For the text-containing cell, return its midpoint in (X, Y) coordinate format. 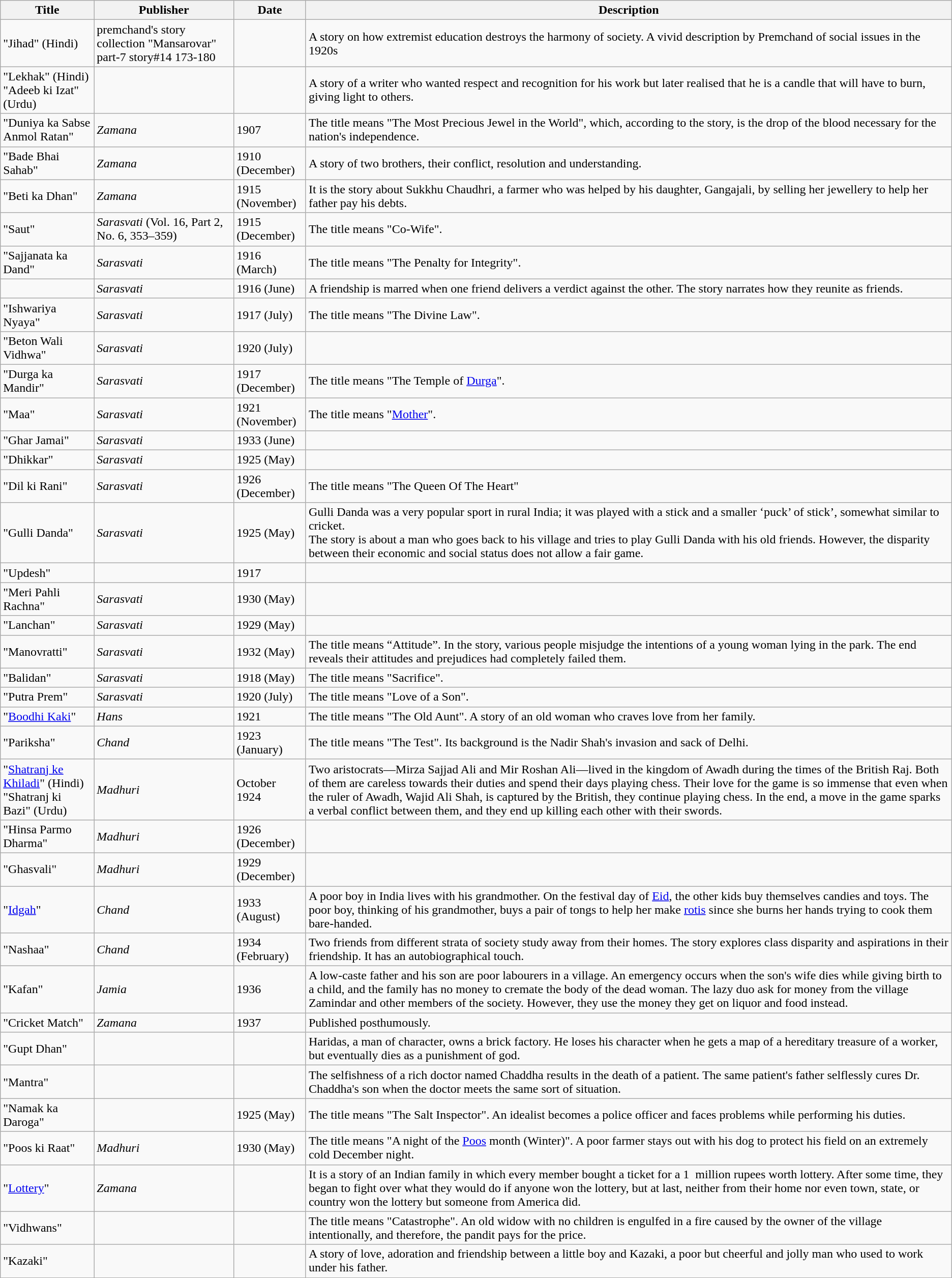
1921 (November) (270, 414)
October 1924 (270, 790)
The title means "Co-Wife". (629, 229)
Hans (164, 716)
It is the story about Sukkhu Chaudhri, a farmer who was helped by his daughter, Gangajali, by selling her jewellery to help her father pay his debts. (629, 196)
1929 (December) (270, 869)
Jamia (164, 990)
Publisher (164, 10)
1907 (270, 130)
A story on how extremist education destroys the harmony of society. A vivid description by Premchand of social issues in the 1920s (629, 43)
Title (47, 10)
1932 (May) (270, 651)
1910 (December) (270, 163)
1917 (July) (270, 314)
"Vidhwans" (47, 1228)
"Hinsa Parmo Dharma" (47, 836)
Published posthumously. (629, 1023)
1916 (June) (270, 288)
1921 (270, 716)
"Dhikkar" (47, 460)
1937 (270, 1023)
"Updesh" (47, 573)
"Meri Pahli Rachna" (47, 599)
A story of two brothers, their conflict, resolution and understanding. (629, 163)
1936 (270, 990)
"Lekhak" (Hindi)"Adeeb ki Izat" (Urdu) (47, 90)
"Beti ka Dhan" (47, 196)
"Idgah" (47, 910)
"Kazaki" (47, 1261)
"Maa" (47, 414)
"Nashaa" (47, 949)
The title means "The Queen Of The Heart" (629, 486)
1933 (June) (270, 441)
"Namak ka Daroga" (47, 1115)
The title means "Love of a Son". (629, 697)
The title means "The Test". Its background is the Nadir Shah's invasion and sack of Delhi. (629, 743)
"Saut" (47, 229)
"Durga ka Mandir" (47, 381)
A story of love, adoration and friendship between a little boy and Kazaki, a poor but cheerful and jolly man who used to work under his father. (629, 1261)
"Poos ki Raat" (47, 1148)
"Dil ki Rani" (47, 486)
"Gulli Danda" (47, 533)
"Ishwariya Nyaya" (47, 314)
Sarasvati (Vol. 16, Part 2, No. 6, 353–359) (164, 229)
"Balidan" (47, 678)
"Duniya ka Sabse Anmol Ratan" (47, 130)
The title means "Sacrifice". (629, 678)
The title means "A night of the Poos month (Winter)". A poor farmer stays out with his dog to protect his field on an extremely cold December night. (629, 1148)
1934 (February) (270, 949)
"Gupt Dhan" (47, 1049)
1929 (May) (270, 625)
"Shatranj ke Khiladi" (Hindi)"Shatranj ki Bazi" (Urdu) (47, 790)
1933 (August) (270, 910)
The title means "The Temple of Durga". (629, 381)
1915 (November) (270, 196)
"Jihad" (Hindi) (47, 43)
"Ghasvali" (47, 869)
"Boodhi Kaki" (47, 716)
1915 (December) (270, 229)
1918 (May) (270, 678)
1917 (December) (270, 381)
"Sajjanata ka Dand" (47, 263)
1917 (270, 573)
"Lottery" (47, 1188)
"Mantra" (47, 1082)
1916 (March) (270, 263)
"Beton Wali Vidhwa" (47, 348)
"Kafan" (47, 990)
A friendship is marred when one friend delivers a verdict against the other. The story narrates how they reunite as friends. (629, 288)
The title means "Mother". (629, 414)
The title means "The Divine Law". (629, 314)
premchand's story collection "Mansarovar" part-7 story#14 173-180 (164, 43)
"Putra Prem" (47, 697)
The title means "The Old Aunt". A story of an old woman who craves love from her family. (629, 716)
Date (270, 10)
The title means "The Salt Inspector". An idealist becomes a police officer and faces problems while performing his duties. (629, 1115)
"Manovratti" (47, 651)
"Bade Bhai Sahab" (47, 163)
1923 (January) (270, 743)
"Lanchan" (47, 625)
Description (629, 10)
The title means "The Penalty for Integrity". (629, 263)
"Cricket Match" (47, 1023)
"Ghar Jamai" (47, 441)
"Pariksha" (47, 743)
